Identify which cell holds the provided text, then report its [X, Y] central coordinate. 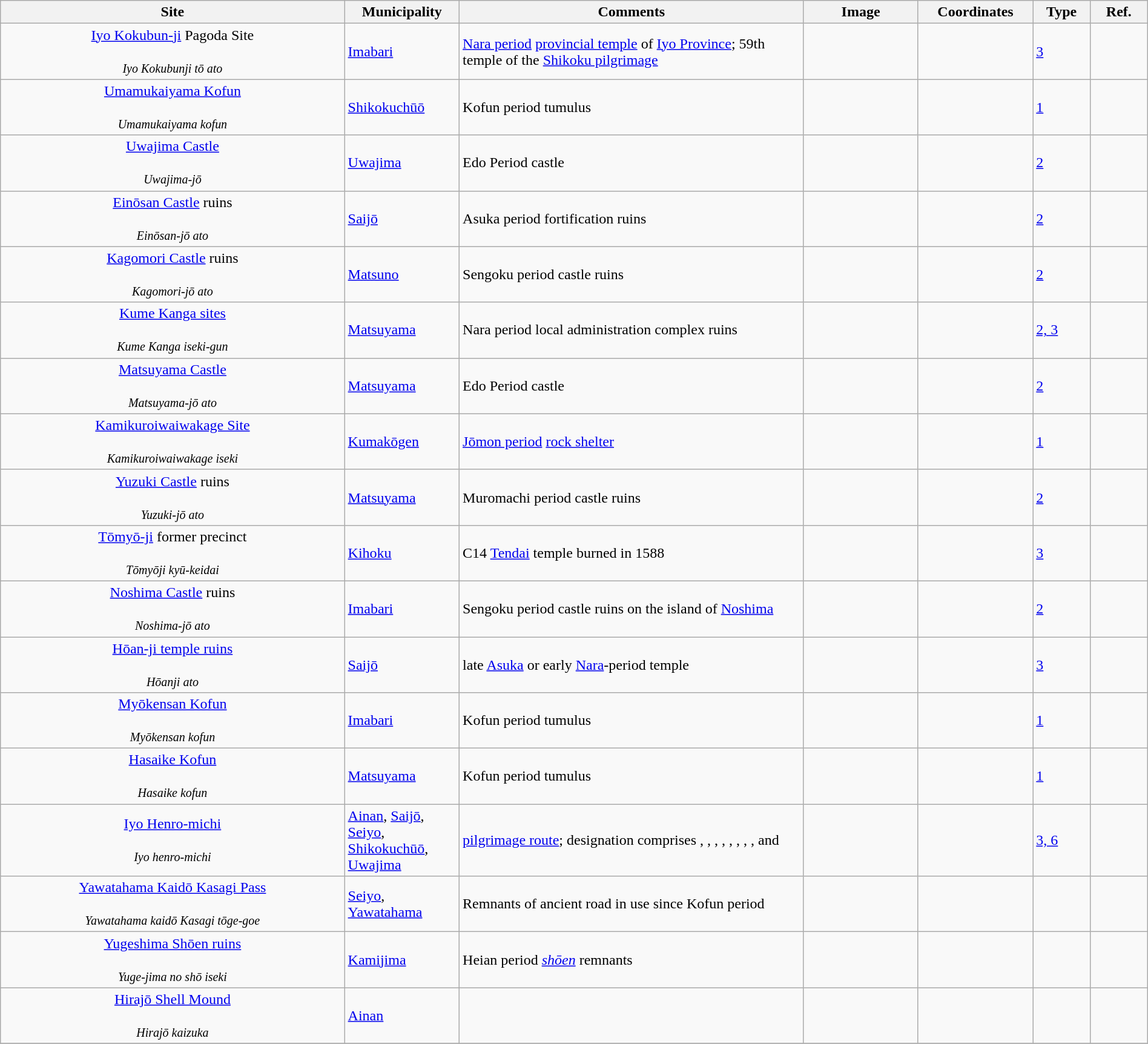
Sengoku period castle ruins [632, 274]
3, 6 [1062, 841]
Nara period provincial temple of Iyo Province; 59th temple of the Shikoku pilgrimage [632, 51]
Jōmon period rock shelter [632, 441]
Muromachi period castle ruins [632, 497]
Hirajō Shell MoundHirajō kaizuka [173, 1016]
Ainan, Saijō, Seiyo, Shikokuchūō, Uwajima [402, 841]
Nara period local administration complex ruins [632, 330]
Shikokuchūō [402, 107]
Uwajima CastleUwajima-jō [173, 163]
Ref. [1119, 12]
Comments [632, 12]
Tōmyō-ji former precinctTōmyōji kyū-keidai [173, 553]
Yawatahama Kaidō Kasagi PassYawatahama kaidō Kasagi tōge-goe [173, 904]
Heian period shōen remnants [632, 960]
Kihoku [402, 553]
Noshima Castle ruinsNoshima-jō ato [173, 609]
Ainan [402, 1016]
Kumakōgen [402, 441]
Coordinates [975, 12]
Kamikuroiwaiwakage SiteKamikuroiwaiwakage iseki [173, 441]
Municipality [402, 12]
Kamijima [402, 960]
Yugeshima Shōen ruinsYuge-jima no shō iseki [173, 960]
Matsuno [402, 274]
Kume Kanga sitesKume Kanga iseki-gun [173, 330]
2, 3 [1062, 330]
Hasaike KofunHasaike kofun [173, 776]
Matsuyama CastleMatsuyama-jō ato [173, 386]
Image [861, 12]
Kagomori Castle ruinsKagomori-jō ato [173, 274]
Remnants of ancient road in use since Kofun period [632, 904]
Hōan-ji temple ruinsHōanji ato [173, 665]
C14 Tendai temple burned in 1588 [632, 553]
late Asuka or early Nara-period temple [632, 665]
Seiyo, Yawatahama [402, 904]
pilgrimage route; designation comprises , , , , , , , , and [632, 841]
Einōsan Castle ruinsEinōsan-jō ato [173, 219]
Yuzuki Castle ruinsYuzuki-jō ato [173, 497]
Asuka period fortification ruins [632, 219]
Site [173, 12]
Myōkensan KofunMyōkensan kofun [173, 721]
Umamukaiyama KofunUmamukaiyama kofun [173, 107]
Iyo Henro-michiIyo henro-michi [173, 841]
Sengoku period castle ruins on the island of Noshima [632, 609]
Iyo Kokubun-ji Pagoda SiteIyo Kokubunji tō ato [173, 51]
Type [1062, 12]
Uwajima [402, 163]
